Detect which cell encompasses the target text, then output its (x, y) center coordinate. 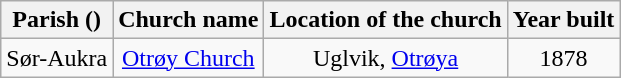
Location of the church (386, 20)
Sør-Aukra (57, 58)
Uglvik, Otrøya (386, 58)
Parish () (57, 20)
Church name (188, 20)
Otrøy Church (188, 58)
1878 (564, 58)
Year built (564, 20)
